Search for the cell housing the specified text and yield its [x, y] center coordinate. 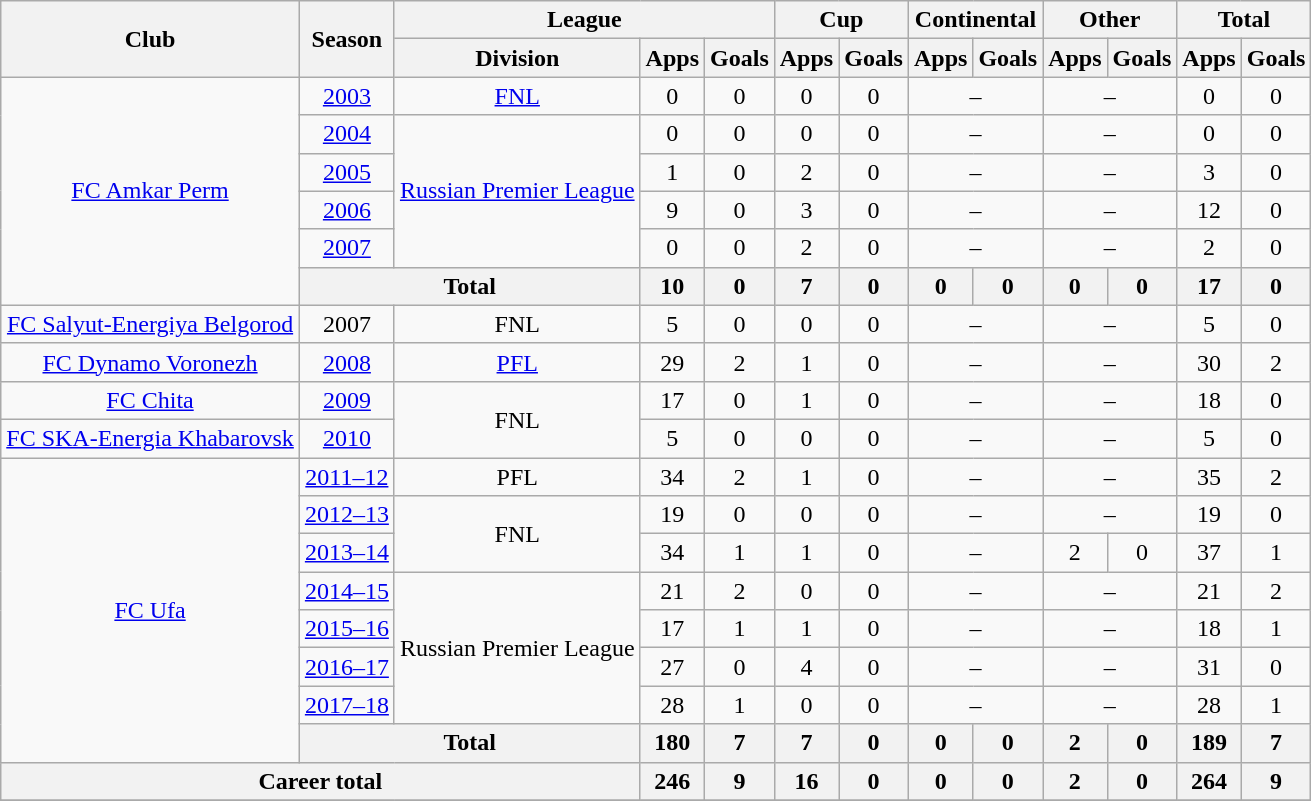
2005 [346, 172]
30 [1209, 362]
180 [672, 743]
16 [806, 781]
189 [1209, 743]
264 [1209, 781]
2004 [346, 134]
4 [806, 667]
27 [672, 667]
Division [517, 58]
FC Chita [150, 400]
FC Dynamo Voronezh [150, 362]
29 [672, 362]
2016–17 [346, 667]
Other [1110, 20]
2011–12 [346, 477]
31 [1209, 667]
FC SKA-Energia Khabarovsk [150, 438]
246 [672, 781]
12 [1209, 210]
Career total [320, 781]
FC Amkar Perm [150, 191]
2017–18 [346, 705]
Continental [975, 20]
2003 [346, 96]
2012–13 [346, 515]
2008 [346, 362]
2013–14 [346, 553]
2015–16 [346, 629]
35 [1209, 477]
2006 [346, 210]
2009 [346, 400]
37 [1209, 553]
Club [150, 39]
2014–15 [346, 591]
Cup [841, 20]
FC Salyut-Energiya Belgorod [150, 324]
2010 [346, 438]
FC Ufa [150, 610]
League [584, 20]
Season [346, 39]
10 [672, 286]
